Locate the cell with the specified text and output its (X, Y) center coordinate. 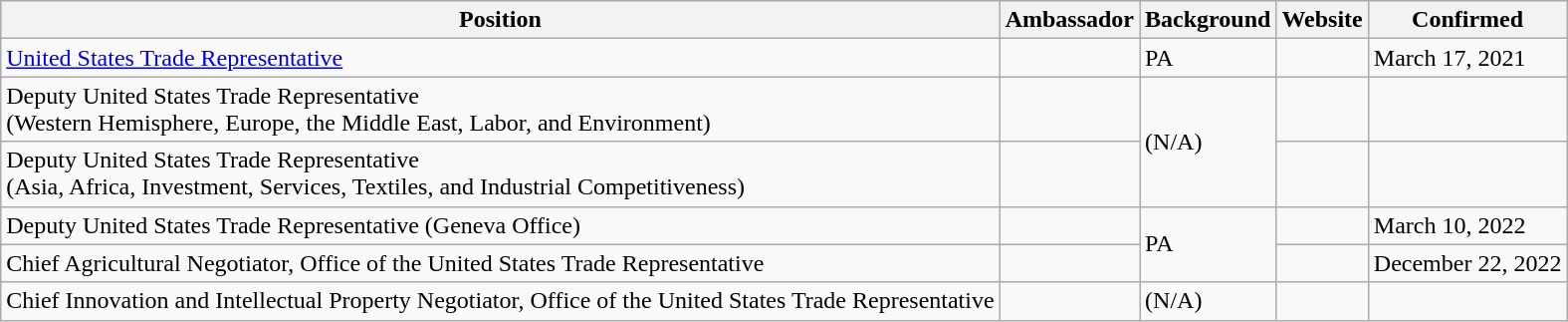
Position (500, 20)
Deputy United States Trade Representative(Western Hemisphere, Europe, the Middle East, Labor, and Environment) (500, 110)
December 22, 2022 (1467, 263)
Confirmed (1467, 20)
March 10, 2022 (1467, 225)
Background (1209, 20)
Ambassador (1069, 20)
Chief Innovation and Intellectual Property Negotiator, Office of the United States Trade Representative (500, 301)
Deputy United States Trade Representative (Geneva Office) (500, 225)
Chief Agricultural Negotiator, Office of the United States Trade Representative (500, 263)
Deputy United States Trade Representative(Asia, Africa, Investment, Services, Textiles, and Industrial Competitiveness) (500, 173)
United States Trade Representative (500, 58)
March 17, 2021 (1467, 58)
Website (1322, 20)
